From the cell containing the given text, extract its center point as (x, y) coordinate. 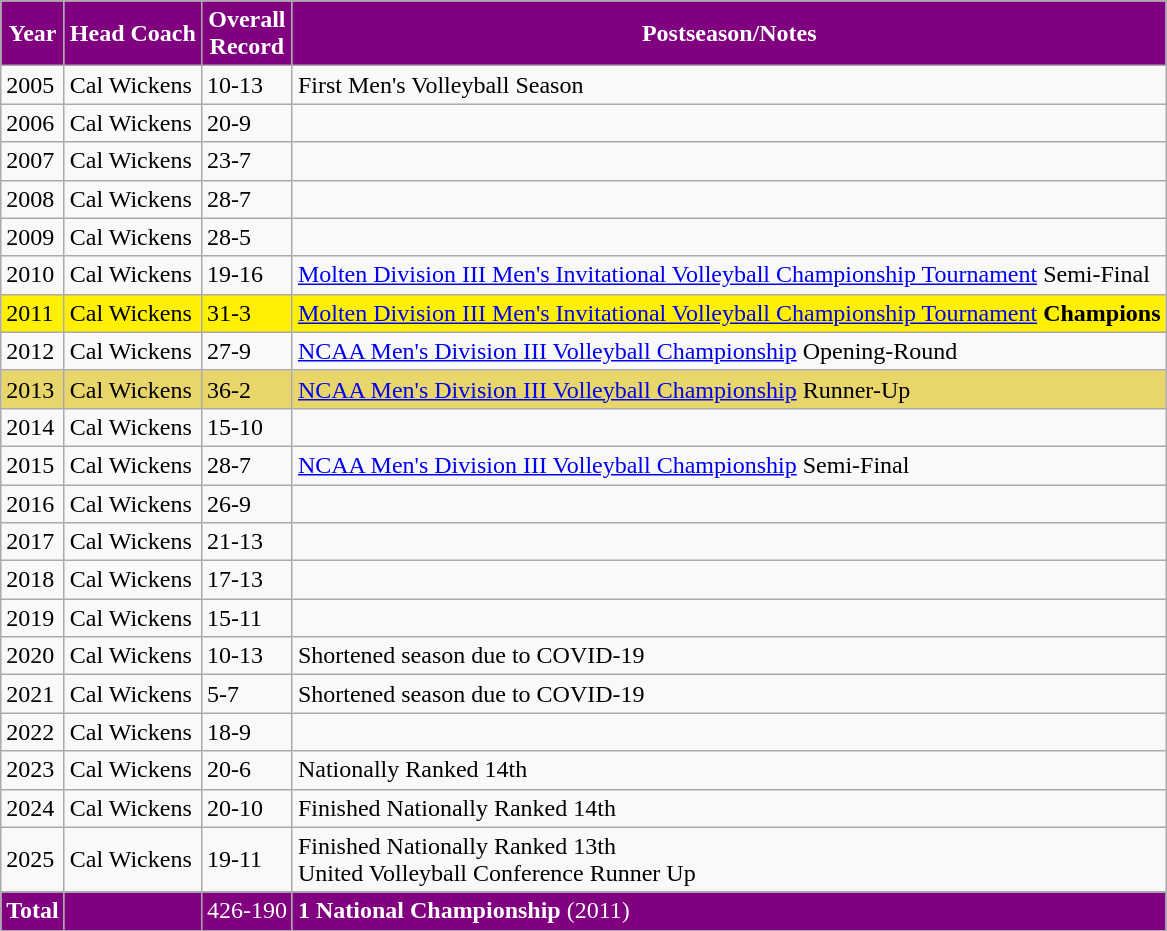
5-7 (246, 694)
2013 (33, 389)
First Men's Volleyball Season (729, 85)
2011 (33, 313)
2025 (33, 860)
20-10 (246, 808)
Overall Record (246, 34)
2024 (33, 808)
20-6 (246, 770)
2016 (33, 503)
18-9 (246, 732)
21-13 (246, 542)
31-3 (246, 313)
26-9 (246, 503)
Finished Nationally Ranked 14th (729, 808)
36-2 (246, 389)
NCAA Men's Division III Volleyball Championship Semi-Final (729, 465)
Nationally Ranked 14th (729, 770)
2021 (33, 694)
2014 (33, 427)
Molten Division III Men's Invitational Volleyball Championship Tournament Champions (729, 313)
19-11 (246, 860)
Postseason/Notes (729, 34)
NCAA Men's Division III Volleyball Championship Opening-Round (729, 351)
15-11 (246, 618)
2006 (33, 123)
2012 (33, 351)
2022 (33, 732)
2007 (33, 161)
2020 (33, 656)
2015 (33, 465)
426-190 (246, 911)
2023 (33, 770)
Year (33, 34)
28-5 (246, 237)
2009 (33, 237)
20-9 (246, 123)
23-7 (246, 161)
17-13 (246, 580)
Total (33, 911)
27-9 (246, 351)
15-10 (246, 427)
Molten Division III Men's Invitational Volleyball Championship Tournament Semi-Final (729, 275)
1 National Championship (2011) (729, 911)
2005 (33, 85)
2018 (33, 580)
Head Coach (132, 34)
2008 (33, 199)
2017 (33, 542)
19-16 (246, 275)
NCAA Men's Division III Volleyball Championship Runner-Up (729, 389)
2019 (33, 618)
Finished Nationally Ranked 13thUnited Volleyball Conference Runner Up (729, 860)
2010 (33, 275)
